Extract the (X, Y) coordinate from the center of the cell holding the provided text.  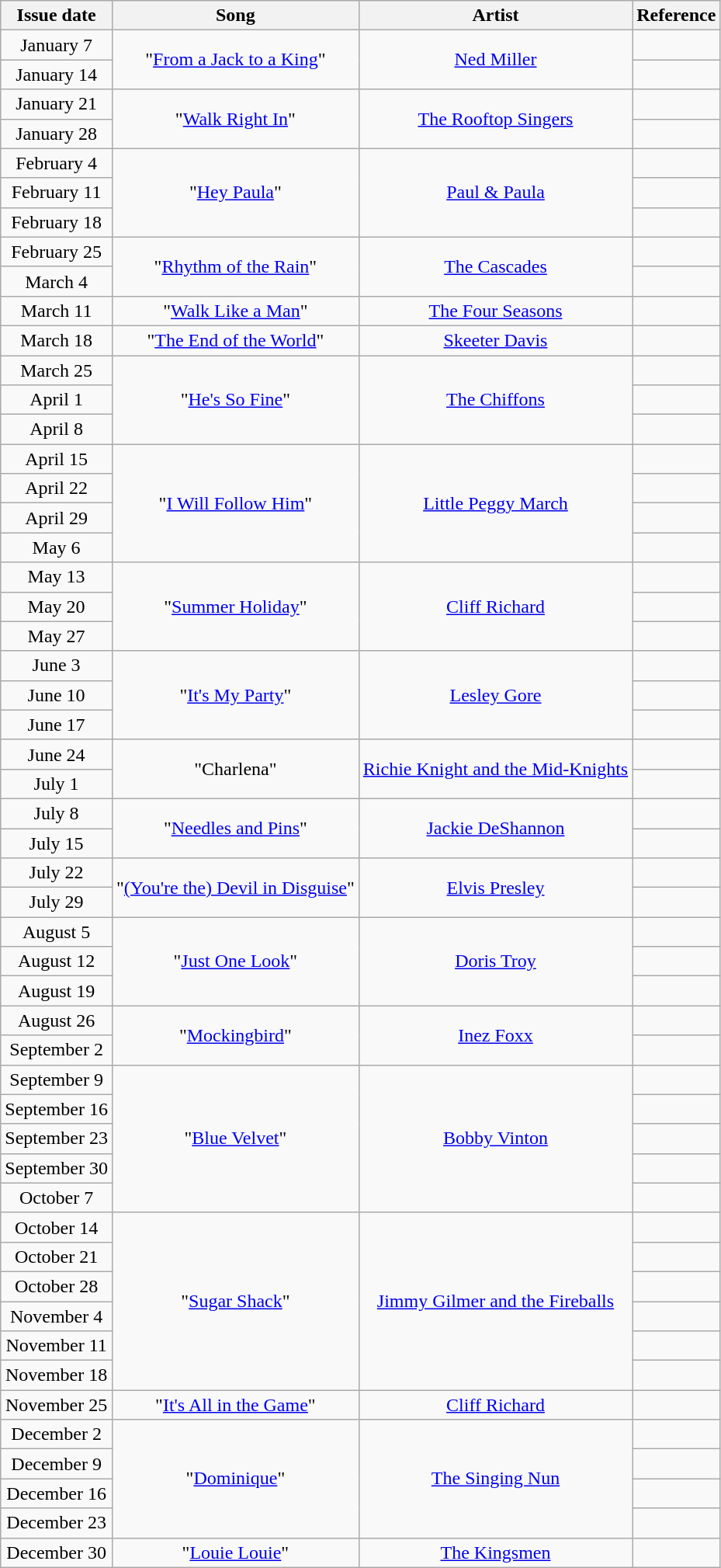
October 14 (57, 1227)
Ned Miller (495, 60)
"I Will Follow Him" (235, 503)
Issue date (57, 16)
November 18 (57, 1375)
March 11 (57, 311)
July 22 (57, 873)
Jimmy Gilmer and the Fireballs (495, 1301)
The Rooftop Singers (495, 119)
"Rhythm of the Rain" (235, 266)
June 3 (57, 666)
November 25 (57, 1405)
The Chiffons (495, 400)
Paul & Paula (495, 193)
Reference (677, 16)
January 7 (57, 45)
July 15 (57, 843)
June 10 (57, 695)
August 19 (57, 991)
"Summer Holiday" (235, 607)
Skeeter Davis (495, 340)
September 23 (57, 1139)
March 4 (57, 281)
"(You're the) Devil in Disguise" (235, 888)
Little Peggy March (495, 503)
Jackie DeShannon (495, 828)
"Needles and Pins" (235, 828)
November 4 (57, 1316)
April 22 (57, 488)
July 1 (57, 784)
The Four Seasons (495, 311)
April 8 (57, 429)
"He's So Fine" (235, 400)
January 14 (57, 75)
November 11 (57, 1346)
February 25 (57, 252)
February 4 (57, 163)
October 28 (57, 1286)
Artist (495, 16)
February 18 (57, 222)
May 6 (57, 548)
Richie Knight and the Mid-Knights (495, 769)
September 9 (57, 1080)
"Mockingbird" (235, 1035)
August 5 (57, 932)
February 11 (57, 193)
"From a Jack to a King" (235, 60)
"Walk Right In" (235, 119)
Bobby Vinton (495, 1139)
January 21 (57, 104)
June 24 (57, 754)
March 18 (57, 340)
"Hey Paula" (235, 193)
"It's My Party" (235, 695)
December 2 (57, 1434)
"Sugar Shack" (235, 1301)
January 28 (57, 134)
The Cascades (495, 266)
October 7 (57, 1198)
April 29 (57, 518)
June 17 (57, 725)
Lesley Gore (495, 695)
September 2 (57, 1050)
"It's All in the Game" (235, 1405)
July 29 (57, 902)
Song (235, 16)
August 26 (57, 1020)
"Dominique" (235, 1479)
The Kingsmen (495, 1552)
March 25 (57, 370)
December 30 (57, 1552)
May 13 (57, 577)
August 12 (57, 961)
"Louie Louie" (235, 1552)
"Walk Like a Man" (235, 311)
October 21 (57, 1257)
December 9 (57, 1464)
"Just One Look" (235, 961)
September 16 (57, 1109)
September 30 (57, 1168)
May 20 (57, 607)
Inez Foxx (495, 1035)
"Charlena" (235, 769)
Elvis Presley (495, 888)
The Singing Nun (495, 1479)
April 15 (57, 459)
December 16 (57, 1493)
May 27 (57, 636)
"Blue Velvet" (235, 1139)
July 8 (57, 813)
Doris Troy (495, 961)
December 23 (57, 1523)
"The End of the World" (235, 340)
April 1 (57, 400)
